For the text-containing cell, return its midpoint in (x, y) coordinate format. 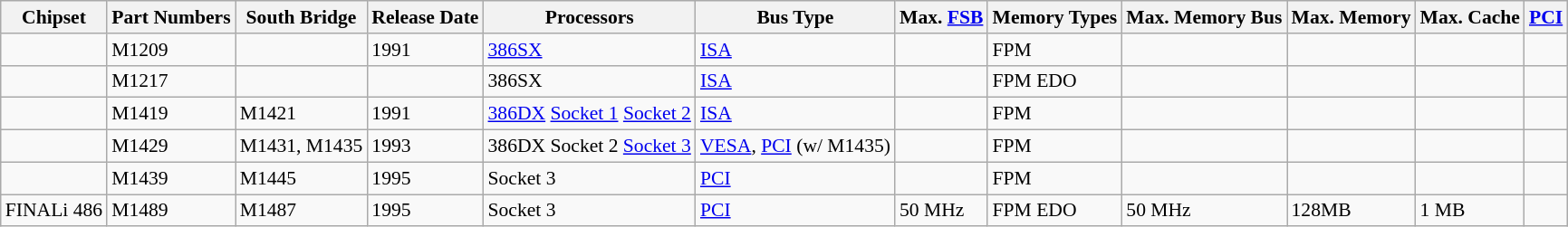
Processors (590, 17)
M1421 (302, 114)
Part Numbers (170, 17)
M1445 (302, 178)
386DX Socket 2 Socket 3 (590, 147)
M1431, M1435 (302, 147)
1993 (425, 147)
Memory Types (1054, 17)
FINALi 486 (54, 211)
M1217 (170, 81)
Max. Memory (1351, 17)
Max. FSB (941, 17)
Release Date (425, 17)
M1419 (170, 114)
Max. Cache (1469, 17)
Max. Memory Bus (1204, 17)
386DX Socket 1 Socket 2 (590, 114)
128MB (1351, 211)
Bus Type (795, 17)
VESA, PCI (w/ M1435) (795, 147)
M1209 (170, 50)
M1489 (170, 211)
M1487 (302, 211)
Chipset (54, 17)
1 MB (1469, 211)
M1429 (170, 147)
M1439 (170, 178)
South Bridge (302, 17)
